Return the (x, y) coordinate for the center point of the cell that contains the specified text.  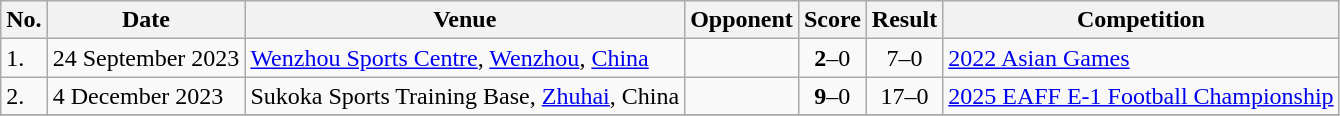
Result (904, 20)
2–0 (832, 58)
Score (832, 20)
Wenzhou Sports Centre, Wenzhou, China (465, 58)
7–0 (904, 58)
9–0 (832, 96)
Opponent (742, 20)
Date (146, 20)
2022 Asian Games (1141, 58)
2025 EAFF E-1 Football Championship (1141, 96)
24 September 2023 (146, 58)
4 December 2023 (146, 96)
No. (24, 20)
Sukoka Sports Training Base, Zhuhai, China (465, 96)
Competition (1141, 20)
Venue (465, 20)
17–0 (904, 96)
1. (24, 58)
2. (24, 96)
